Search for the cell housing the specified text and yield its (x, y) center coordinate. 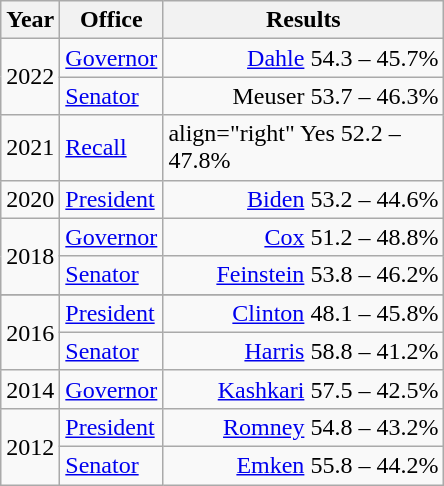
Recall (112, 148)
2018 (30, 256)
2022 (30, 77)
Results (304, 20)
Cox 51.2 – 48.8% (304, 237)
Year (30, 20)
Dahle 54.3 – 45.7% (304, 58)
Office (112, 20)
Meuser 53.7 – 46.3% (304, 96)
Romney 54.8 – 43.2% (304, 427)
Harris 58.8 – 41.2% (304, 351)
align="right" Yes 52.2 – 47.8% (304, 148)
2016 (30, 332)
2012 (30, 446)
Kashkari 57.5 – 42.5% (304, 389)
Biden 53.2 – 44.6% (304, 199)
Emken 55.8 – 44.2% (304, 465)
Clinton 48.1 – 45.8% (304, 313)
2021 (30, 148)
2020 (30, 199)
Feinstein 53.8 – 46.2% (304, 275)
2014 (30, 389)
